Detect which cell encompasses the target text, then output its [X, Y] center coordinate. 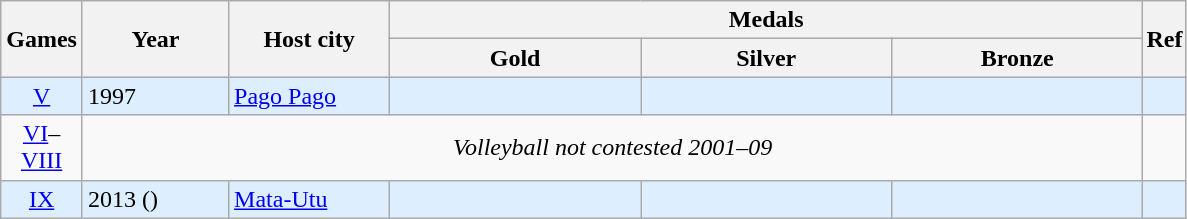
Host city [310, 39]
IX [42, 199]
VI–VIII [42, 148]
1997 [155, 96]
Pago Pago [310, 96]
Mata-Utu [310, 199]
Gold [516, 58]
Year [155, 39]
Bronze [1018, 58]
Silver [766, 58]
Medals [766, 20]
V [42, 96]
2013 () [155, 199]
Volleyball not contested 2001–09 [612, 148]
Ref [1164, 39]
Games [42, 39]
